Return (X, Y) of the center of cell containing provided text 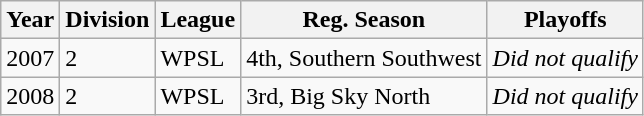
2008 (30, 96)
2007 (30, 58)
Playoffs (565, 20)
League (198, 20)
4th, Southern Southwest (364, 58)
3rd, Big Sky North (364, 96)
Year (30, 20)
Division (108, 20)
Reg. Season (364, 20)
